Scan for the cell matching the given text and deliver its [x, y] coordinate at center. 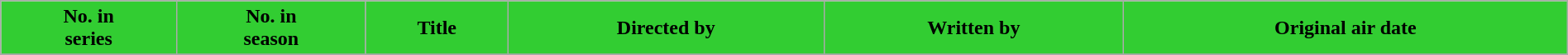
Directed by [666, 28]
Original air date [1345, 28]
Written by [973, 28]
No. inseason [271, 28]
No. inseries [89, 28]
Title [437, 28]
